For the text-containing cell, return its midpoint in (X, Y) coordinate format. 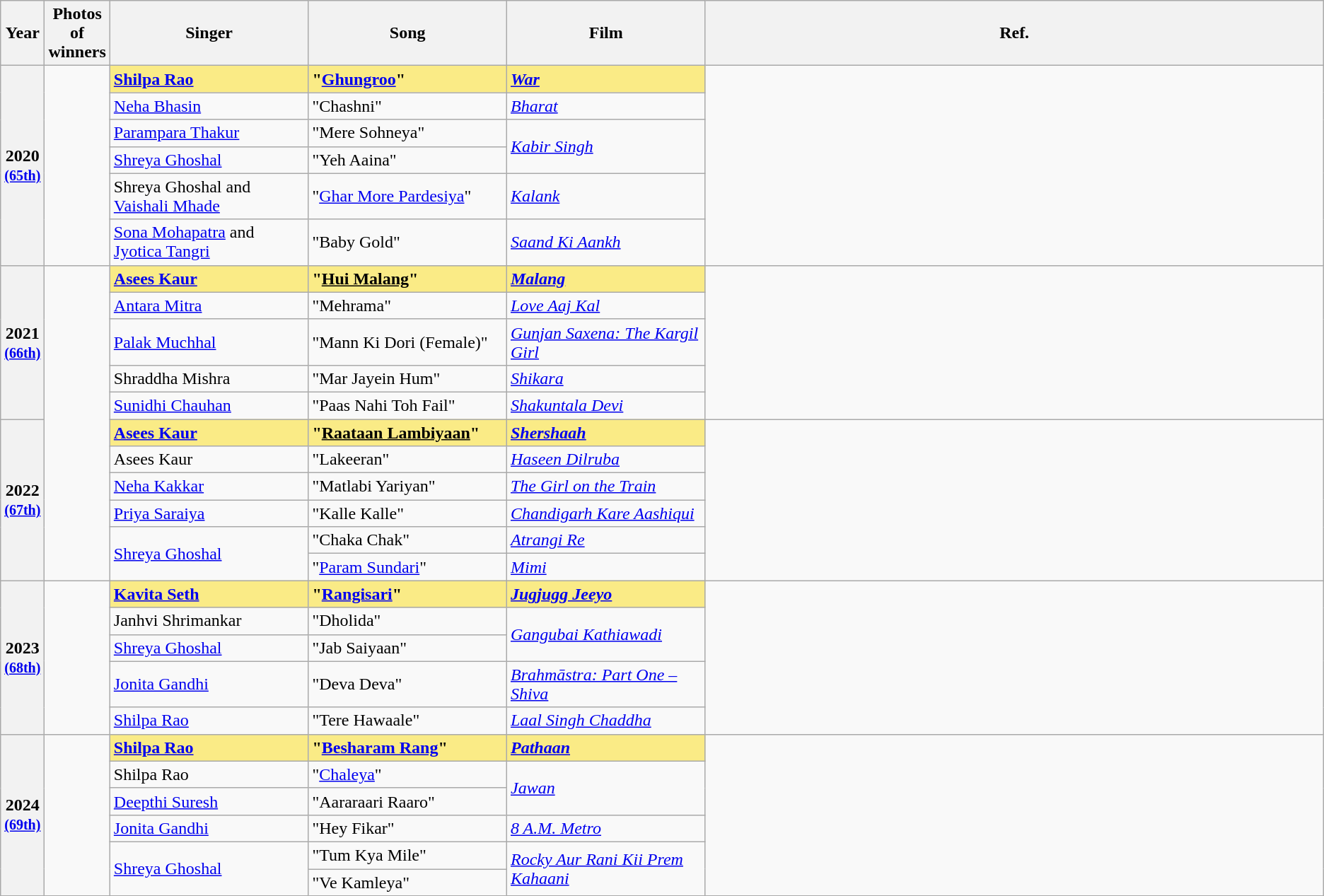
Song (407, 33)
"Ghungroo" (407, 79)
Rocky Aur Rani Kii Prem Kahaani (605, 868)
Sunidhi Chauhan (209, 405)
"Kalle Kalle" (407, 513)
"Rangisari" (407, 594)
"Yeh Aaina" (407, 160)
Palak Muchhal (209, 342)
Singer (209, 33)
Pathaan (605, 747)
"Mere Sohneya" (407, 133)
"Tere Hawaale" (407, 721)
Shakuntala Devi (605, 405)
"Hey Fikar" (407, 828)
"Jab Saiyaan" (407, 648)
Jugjugg Jeeyo (605, 594)
Photos of winners (77, 33)
The Girl on the Train (605, 487)
2020 (65th) (23, 165)
2021 (66th) (23, 342)
Gangubai Kathiawadi (605, 634)
Kabir Singh (605, 146)
Ref. (1014, 33)
Laal Singh Chaddha (605, 721)
Shikara (605, 378)
Deepthi Suresh (209, 801)
2023 (68th) (23, 658)
War (605, 79)
Year (23, 33)
Neha Bhasin (209, 106)
Priya Saraiya (209, 513)
"Deva Deva" (407, 685)
"Matlabi Yariyan" (407, 487)
8 A.M. Metro (605, 828)
Janhvi Shrimankar (209, 621)
Bharat (605, 106)
2024 (69th) (23, 815)
"Chaka Chak" (407, 540)
Mimi (605, 567)
"Param Sundari" (407, 567)
"Lakeeran" (407, 460)
Parampara Thakur (209, 133)
Haseen Dilruba (605, 460)
Shershaah (605, 432)
"Chashni" (407, 106)
Neha Kakkar (209, 487)
"Ve Kamleya" (407, 882)
Shraddha Mishra (209, 378)
"Chaleya" (407, 774)
"Tum Kya Mile" (407, 855)
"Dholida" (407, 621)
"Hui Malang" (407, 279)
Sona Mohapatra and Jyotica Tangri (209, 242)
Jawan (605, 788)
"Mann Ki Dori (Female)" (407, 342)
Brahmāstra: Part One – Shiva (605, 685)
Malang (605, 279)
Shreya Ghoshal and Vaishali Mhade (209, 197)
Saand Ki Aankh (605, 242)
Antara Mitra (209, 306)
Gunjan Saxena: The Kargil Girl (605, 342)
"Baby Gold" (407, 242)
"Raataan Lambiyaan" (407, 432)
Kavita Seth (209, 594)
Atrangi Re (605, 540)
Kalank (605, 197)
Film (605, 33)
"Ghar More Pardesiya" (407, 197)
"Besharam Rang" (407, 747)
"Mehrama" (407, 306)
Love Aaj Kal (605, 306)
Chandigarh Kare Aashiqui (605, 513)
"Aararaari Raaro" (407, 801)
"Paas Nahi Toh Fail" (407, 405)
"Mar Jayein Hum" (407, 378)
2022 (67th) (23, 499)
